Provide the (X, Y) coordinate of the cell's center where the given text is located.  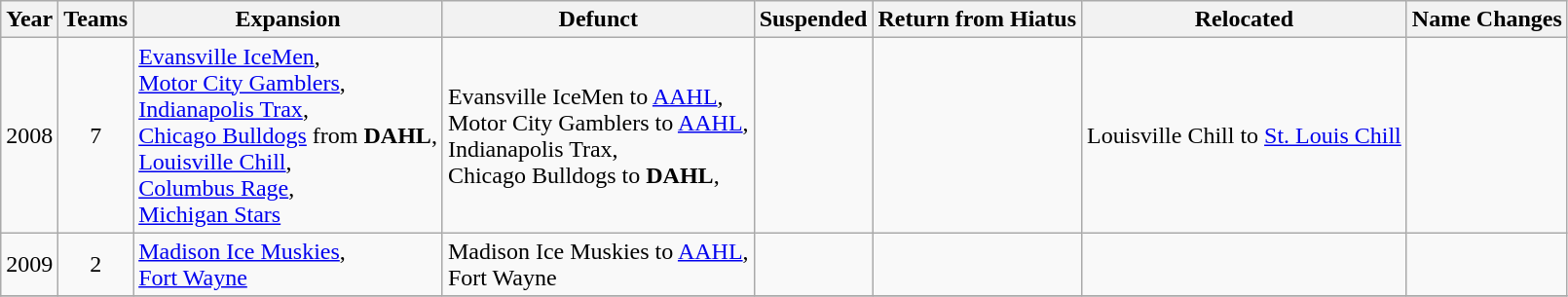
Madison Ice Muskies, Fort Wayne (288, 265)
Evansville IceMen to AAHL,Motor City Gamblers to AAHL, Indianapolis Trax, Chicago Bulldogs to DAHL, (598, 135)
2 (95, 265)
Suspended (813, 19)
Evansville IceMen,Motor City Gamblers, Indianapolis Trax, Chicago Bulldogs from DAHL, Louisville Chill, Columbus Rage, Michigan Stars (288, 135)
Relocated (1245, 19)
Return from Hiatus (978, 19)
Louisville Chill to St. Louis Chill (1245, 135)
Name Changes (1486, 19)
Defunct (598, 19)
Teams (95, 19)
2009 (29, 265)
Year (29, 19)
Expansion (288, 19)
Madison Ice Muskies to AAHL, Fort Wayne (598, 265)
7 (95, 135)
2008 (29, 135)
